Scan for the cell matching the given text and deliver its [X, Y] coordinate at center. 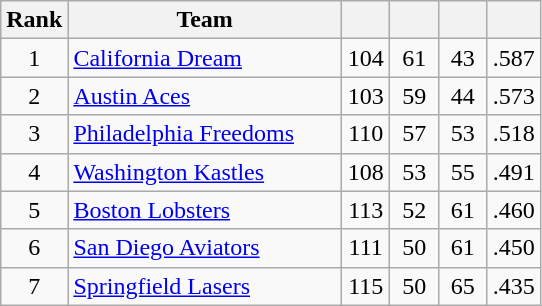
43 [464, 58]
57 [414, 134]
.450 [514, 248]
.587 [514, 58]
103 [366, 96]
44 [464, 96]
108 [366, 172]
.573 [514, 96]
Team [205, 20]
65 [464, 286]
52 [414, 210]
111 [366, 248]
6 [34, 248]
California Dream [205, 58]
Philadelphia Freedoms [205, 134]
.435 [514, 286]
Boston Lobsters [205, 210]
110 [366, 134]
1 [34, 58]
Springfield Lasers [205, 286]
55 [464, 172]
.518 [514, 134]
4 [34, 172]
104 [366, 58]
2 [34, 96]
7 [34, 286]
113 [366, 210]
59 [414, 96]
Rank [34, 20]
Austin Aces [205, 96]
115 [366, 286]
.460 [514, 210]
3 [34, 134]
.491 [514, 172]
Washington Kastles [205, 172]
5 [34, 210]
San Diego Aviators [205, 248]
